Scan for the cell matching the given text and deliver its (x, y) coordinate at center. 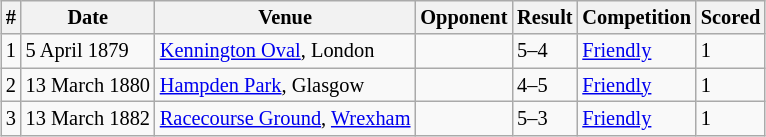
# (11, 18)
2 (11, 85)
Result (544, 18)
3 (11, 119)
Racecourse Ground, Wrexham (285, 119)
Venue (285, 18)
5–4 (544, 51)
13 March 1882 (88, 119)
Date (88, 18)
Competition (636, 18)
Scored (730, 18)
Kennington Oval, London (285, 51)
5 April 1879 (88, 51)
13 March 1880 (88, 85)
5–3 (544, 119)
Hampden Park, Glasgow (285, 85)
Opponent (464, 18)
4–5 (544, 85)
